Provide the [x, y] coordinate of the cell's center where the given text is located.  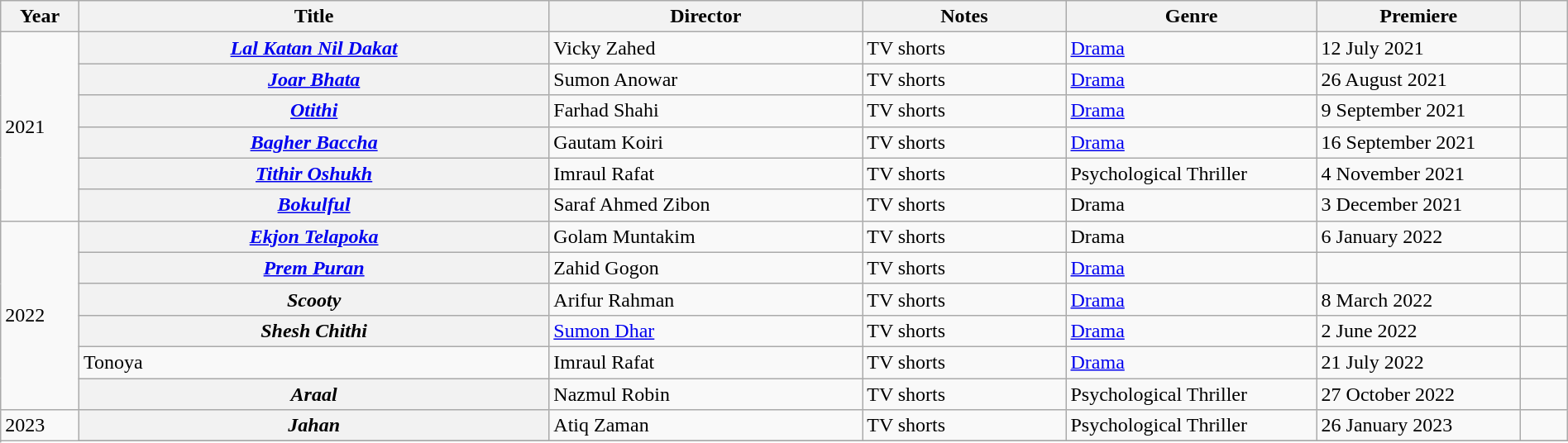
Jahan [313, 426]
Director [706, 17]
2 June 2022 [1418, 331]
3 December 2021 [1418, 205]
4 November 2021 [1418, 174]
26 August 2021 [1418, 79]
Zahid Gogon [706, 268]
Title [313, 17]
Prem Puran [313, 268]
8 March 2022 [1418, 299]
Ekjon Telapoka [313, 236]
Shesh Chithi [313, 331]
2022 [40, 315]
12 July 2021 [1418, 48]
Golam Muntakim [706, 236]
6 January 2022 [1418, 236]
27 October 2022 [1418, 394]
Arifur Rahman [706, 299]
Notes [964, 17]
Premiere [1418, 17]
Vicky Zahed [706, 48]
Saraf Ahmed Zibon [706, 205]
Scooty [313, 299]
Tithir Oshukh [313, 174]
Gautam Koiri [706, 142]
Nazmul Robin [706, 394]
Bagher Baccha [313, 142]
9 September 2021 [1418, 111]
Tonoya [313, 362]
16 September 2021 [1418, 142]
Sumon Dhar [706, 331]
2021 [40, 126]
Lal Katan Nil Dakat [313, 48]
2023 [40, 426]
Sumon Anowar [706, 79]
Year [40, 17]
Genre [1191, 17]
21 July 2022 [1418, 362]
Atiq Zaman [706, 426]
26 January 2023 [1418, 426]
Otithi [313, 111]
Joar Bhata [313, 79]
Bokulful [313, 205]
Araal [313, 394]
Farhad Shahi [706, 111]
